Pinpoint the cell where the given text exists, returning its (x, y) midpoint coordinate. 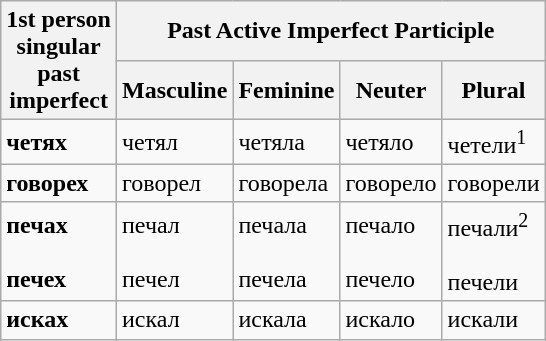
печах печех (59, 252)
Past Active Imperfect Participle (330, 31)
печал печел (174, 252)
искали (494, 320)
Plural (494, 90)
четяла (286, 142)
говорех (59, 183)
четял (174, 142)
говорел (174, 183)
говорели (494, 183)
искала (286, 320)
печало печело (391, 252)
искал (174, 320)
говорела (286, 183)
искало (391, 320)
Neuter (391, 90)
четях (59, 142)
говорело (391, 183)
Masculine (174, 90)
Feminine (286, 90)
печала печела (286, 252)
печали2 печели (494, 252)
четяло (391, 142)
четели1 (494, 142)
1st personsingularpastimperfect (59, 60)
исках (59, 320)
